Pinpoint the cell where the given text exists, returning its [x, y] midpoint coordinate. 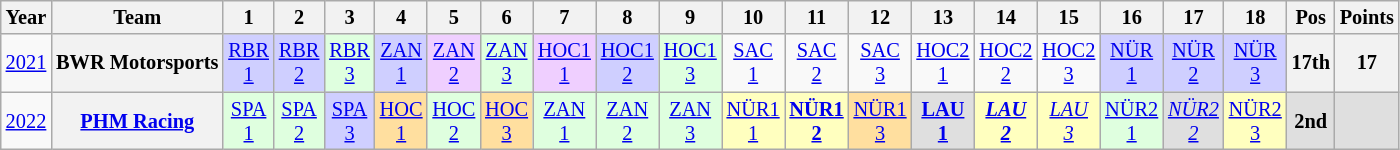
LAU3 [1068, 121]
Team [137, 17]
12 [880, 17]
NÜR22 [1194, 121]
18 [1256, 17]
15 [1068, 17]
HOC3 [506, 121]
HOC12 [628, 63]
Points [1367, 17]
11 [817, 17]
2022 [26, 121]
HOC2 [454, 121]
NÜR21 [1132, 121]
1 [248, 17]
HOC1 [402, 121]
16 [1132, 17]
SAC1 [754, 63]
HOC21 [942, 63]
10 [754, 17]
14 [1006, 17]
SPA1 [248, 121]
6 [506, 17]
13 [942, 17]
HOC11 [564, 63]
NÜR2 [1194, 63]
HOC23 [1068, 63]
LAU2 [1006, 121]
Year [26, 17]
2021 [26, 63]
NÜR11 [754, 121]
NÜR23 [1256, 121]
2nd [1311, 121]
RBR3 [349, 63]
SAC2 [817, 63]
LAU1 [942, 121]
HOC13 [690, 63]
SPA3 [349, 121]
2 [299, 17]
RBR1 [248, 63]
BWR Motorsports [137, 63]
Pos [1311, 17]
NÜR12 [817, 121]
17th [1311, 63]
RBR2 [299, 63]
5 [454, 17]
NÜR3 [1256, 63]
9 [690, 17]
NÜR1 [1132, 63]
3 [349, 17]
7 [564, 17]
8 [628, 17]
4 [402, 17]
PHM Racing [137, 121]
SPA2 [299, 121]
HOC22 [1006, 63]
SAC3 [880, 63]
NÜR13 [880, 121]
